Extract the [x, y] coordinate from the center of the cell holding the provided text.  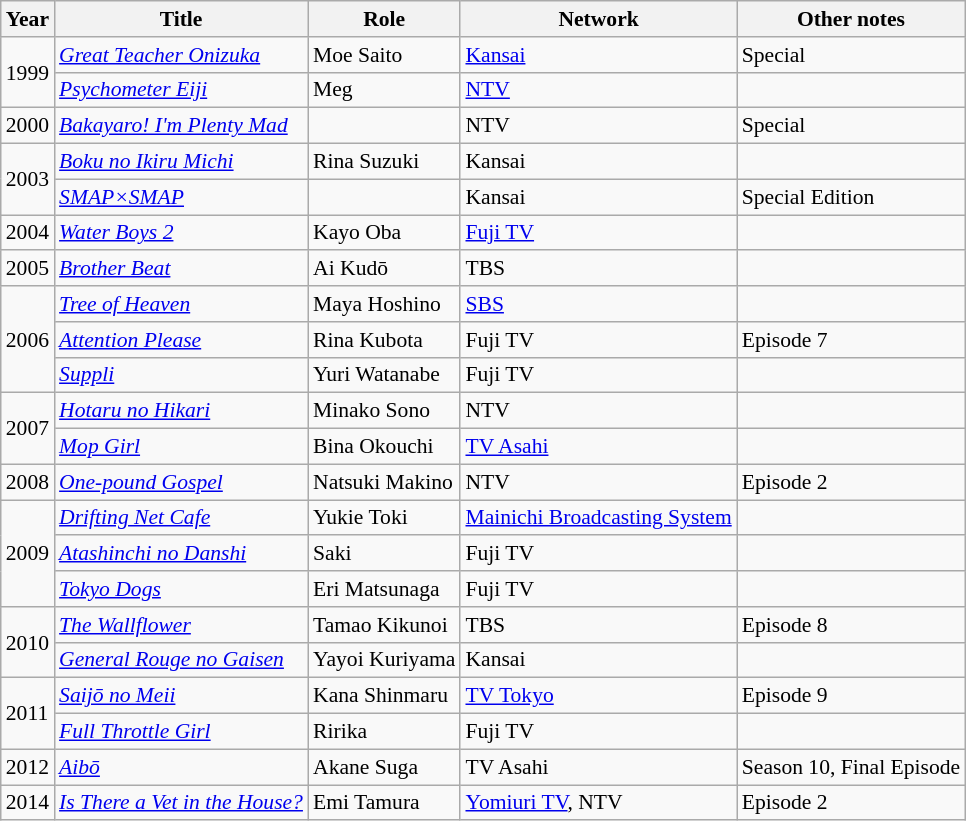
Title [181, 19]
Hotaru no Hikari [181, 411]
Drifting Net Cafe [181, 518]
Psychometer Eiji [181, 90]
Yukie Toki [384, 518]
Tamao Kikunoi [384, 625]
Minako Sono [384, 411]
2005 [28, 269]
Ririka [384, 732]
Natsuki Makino [384, 482]
1999 [28, 72]
2014 [28, 803]
Kana Shinmaru [384, 696]
Water Boys 2 [181, 233]
SMAP×SMAP [181, 197]
Mainichi Broadcasting System [598, 518]
Saki [384, 554]
Yuri Watanabe [384, 375]
Yayoi Kuriyama [384, 660]
Rina Suzuki [384, 162]
Tokyo Dogs [181, 589]
Eri Matsunaga [384, 589]
Role [384, 19]
Episode 7 [851, 340]
Emi Tamura [384, 803]
Is There a Vet in the House? [181, 803]
Season 10, Final Episode [851, 767]
Bakayaro! I'm Plenty Mad [181, 126]
2003 [28, 180]
Moe Saito [384, 55]
2006 [28, 340]
Mop Girl [181, 447]
Episode 9 [851, 696]
Yomiuri TV, NTV [598, 803]
2004 [28, 233]
Saijō no Meii [181, 696]
2009 [28, 554]
The Wallflower [181, 625]
Bina Okouchi [384, 447]
Maya Hoshino [384, 304]
Meg [384, 90]
Tree of Heaven [181, 304]
2011 [28, 714]
Year [28, 19]
Other notes [851, 19]
Suppli [181, 375]
General Rouge no Gaisen [181, 660]
2012 [28, 767]
2007 [28, 428]
2010 [28, 642]
Special Edition [851, 197]
TV Tokyo [598, 696]
2008 [28, 482]
Great Teacher Onizuka [181, 55]
Rina Kubota [384, 340]
SBS [598, 304]
Network [598, 19]
Full Throttle Girl [181, 732]
2000 [28, 126]
Attention Please [181, 340]
Atashinchi no Danshi [181, 554]
One-pound Gospel [181, 482]
Ai Kudō [384, 269]
Kayo Oba [384, 233]
Akane Suga [384, 767]
Boku no Ikiru Michi [181, 162]
Brother Beat [181, 269]
Aibō [181, 767]
Episode 8 [851, 625]
